Detect which cell encompasses the target text, then output its [x, y] center coordinate. 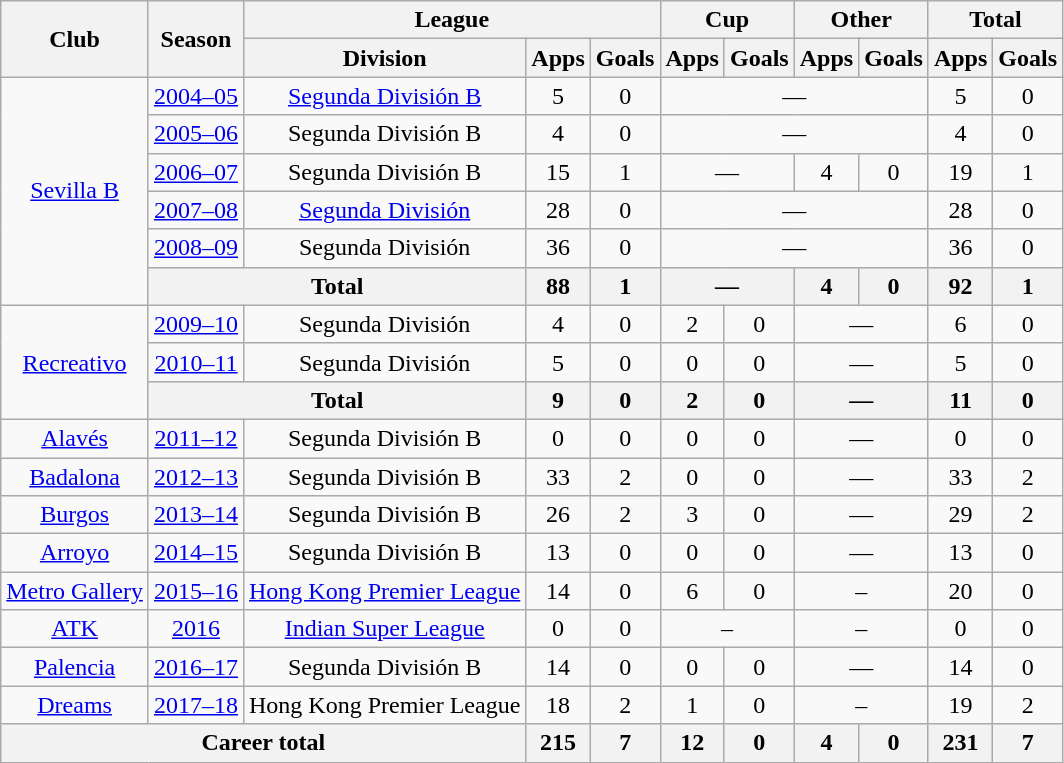
Club [75, 39]
League [452, 20]
3 [692, 515]
Burgos [75, 515]
2005–06 [196, 134]
26 [558, 515]
Other [861, 20]
88 [558, 286]
92 [960, 286]
12 [692, 743]
215 [558, 743]
2015–16 [196, 591]
Badalona [75, 477]
Division [384, 58]
2010–11 [196, 362]
231 [960, 743]
Alavés [75, 438]
15 [558, 172]
20 [960, 591]
2006–07 [196, 172]
9 [558, 400]
2004–05 [196, 96]
Palencia [75, 667]
2017–18 [196, 705]
2016–17 [196, 667]
2016 [196, 629]
2012–13 [196, 477]
ATK [75, 629]
2011–12 [196, 438]
Indian Super League [384, 629]
2008–09 [196, 248]
Season [196, 39]
2014–15 [196, 553]
2009–10 [196, 324]
18 [558, 705]
Metro Gallery [75, 591]
Arroyo [75, 553]
Dreams [75, 705]
Recreativo [75, 362]
2007–08 [196, 210]
29 [960, 515]
11 [960, 400]
Sevilla B [75, 191]
2013–14 [196, 515]
Cup [727, 20]
Career total [264, 743]
